Return [X, Y] of the center of cell containing provided text 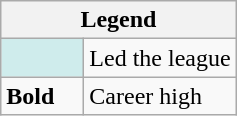
Legend [118, 20]
Career high [160, 96]
Bold [42, 96]
Led the league [160, 58]
